Extract the [x, y] coordinate from the center of the cell holding the provided text.  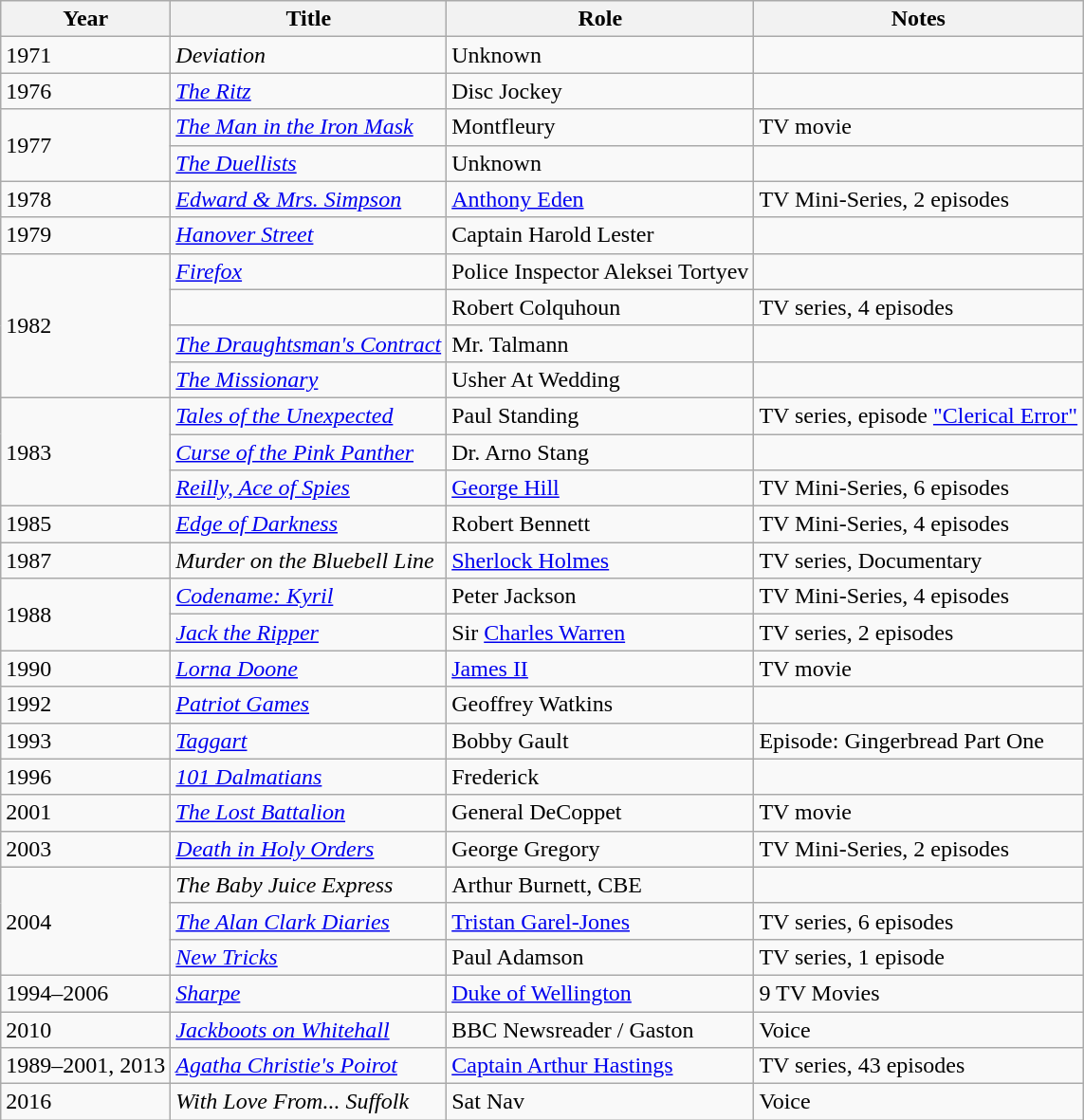
With Love From... Suffolk [309, 1102]
Bobby Gault [600, 741]
TV series, episode "Clerical Error" [918, 415]
Disc Jockey [600, 91]
James II [600, 669]
Jack the Ripper [309, 633]
Hanover Street [309, 235]
TV series, 2 episodes [918, 633]
Codename: Kyril [309, 597]
The Lost Battalion [309, 813]
Police Inspector Aleksei Tortyev [600, 271]
Tales of the Unexpected [309, 415]
1989–2001, 2013 [85, 1066]
TV series, 43 episodes [918, 1066]
1978 [85, 199]
TV series, Documentary [918, 560]
Curse of the Pink Panther [309, 452]
1983 [85, 451]
1976 [85, 91]
Jackboots on Whitehall [309, 1029]
1992 [85, 705]
Usher At Wedding [600, 379]
Murder on the Bluebell Line [309, 560]
Deviation [309, 55]
Dr. Arno Stang [600, 452]
1987 [85, 560]
Captain Harold Lester [600, 235]
1990 [85, 669]
Paul Standing [600, 415]
Robert Bennett [600, 524]
Anthony Eden [600, 199]
Peter Jackson [600, 597]
Title [309, 19]
9 TV Movies [918, 993]
1971 [85, 55]
TV series, 4 episodes [918, 307]
TV series, 6 episodes [918, 921]
George Hill [600, 488]
Role [600, 19]
1982 [85, 325]
Agatha Christie's Poirot [309, 1066]
1979 [85, 235]
TV Mini-Series, 6 episodes [918, 488]
Death in Holy Orders [309, 849]
2003 [85, 849]
The Duellists [309, 163]
1988 [85, 615]
1996 [85, 777]
Montfleury [600, 127]
1977 [85, 145]
1993 [85, 741]
The Missionary [309, 379]
Firefox [309, 271]
Mr. Talmann [600, 343]
Arthur Burnett, CBE [600, 885]
Edward & Mrs. Simpson [309, 199]
New Tricks [309, 957]
The Baby Juice Express [309, 885]
Lorna Doone [309, 669]
The Alan Clark Diaries [309, 921]
101 Dalmatians [309, 777]
2016 [85, 1102]
Sherlock Holmes [600, 560]
1985 [85, 524]
Taggart [309, 741]
Captain Arthur Hastings [600, 1066]
Paul Adamson [600, 957]
Reilly, Ace of Spies [309, 488]
Sir Charles Warren [600, 633]
Sharpe [309, 993]
BBC Newsreader / Gaston [600, 1029]
2001 [85, 813]
2010 [85, 1029]
The Draughtsman's Contract [309, 343]
TV series, 1 episode [918, 957]
Geoffrey Watkins [600, 705]
George Gregory [600, 849]
Episode: Gingerbread Part One [918, 741]
Year [85, 19]
2004 [85, 921]
The Man in the Iron Mask [309, 127]
Edge of Darkness [309, 524]
Patriot Games [309, 705]
Notes [918, 19]
The Ritz [309, 91]
Frederick [600, 777]
Duke of Wellington [600, 993]
General DeCoppet [600, 813]
1994–2006 [85, 993]
Sat Nav [600, 1102]
Tristan Garel-Jones [600, 921]
Robert Colquhoun [600, 307]
